For the text-containing cell, return its midpoint in (X, Y) coordinate format. 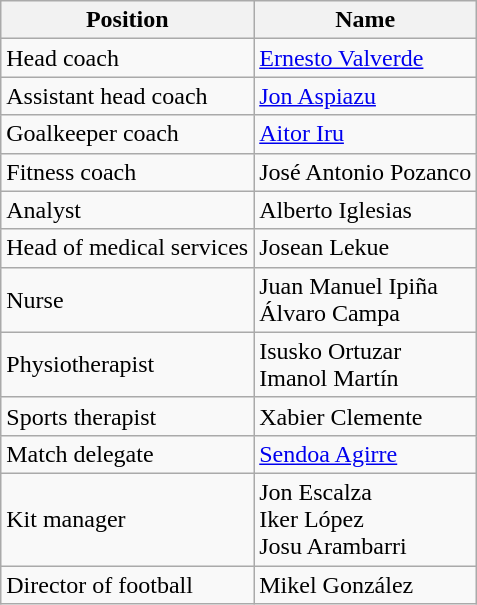
Head of medical services (128, 248)
Analyst (128, 210)
Alberto Iglesias (366, 210)
José Antonio Pozanco (366, 172)
Physiotherapist (128, 364)
Nurse (128, 300)
Goalkeeper coach (128, 134)
Name (366, 20)
Jon Aspiazu (366, 96)
Mikel González (366, 585)
Isusko Ortuzar Imanol Martín (366, 364)
Juan Manuel Ipiña Álvaro Campa (366, 300)
Sendoa Agirre (366, 454)
Match delegate (128, 454)
Josean Lekue (366, 248)
Assistant head coach (128, 96)
Head coach (128, 58)
Ernesto Valverde (366, 58)
Fitness coach (128, 172)
Sports therapist (128, 416)
Kit manager (128, 519)
Aitor Iru (366, 134)
Director of football (128, 585)
Jon Escalza Iker López Josu Arambarri (366, 519)
Position (128, 20)
Xabier Clemente (366, 416)
